Capture the cell that displays the provided text and extract its [X, Y] central coordinate. 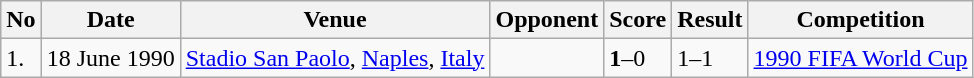
No [21, 20]
1–0 [638, 58]
Opponent [547, 20]
Venue [335, 20]
Result [710, 20]
18 June 1990 [110, 58]
Stadio San Paolo, Naples, Italy [335, 58]
Score [638, 20]
1990 FIFA World Cup [860, 58]
Date [110, 20]
1–1 [710, 58]
1. [21, 58]
Competition [860, 20]
